Return (x, y) of the center of cell containing provided text 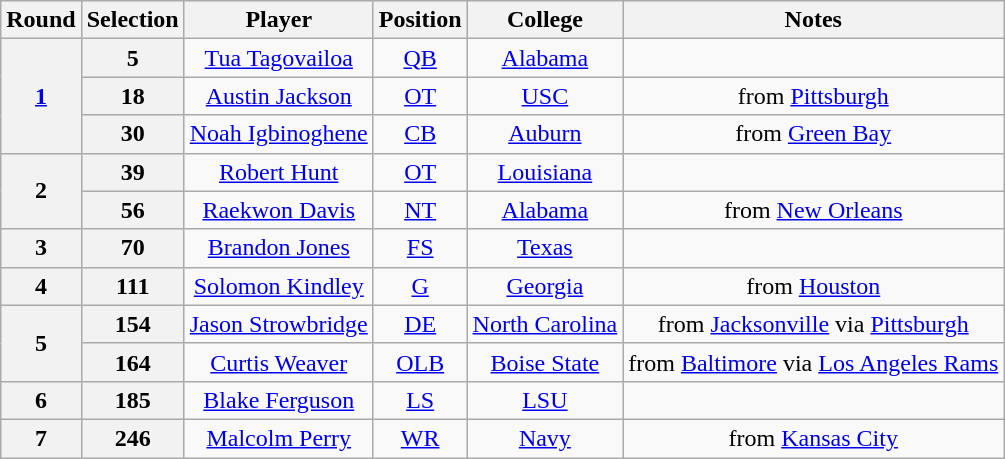
from Kansas City (814, 438)
G (420, 286)
185 (132, 400)
from Houston (814, 286)
Position (420, 20)
Selection (132, 20)
Noah Igbinoghene (278, 134)
Texas (545, 248)
LS (420, 400)
Navy (545, 438)
NT (420, 210)
Solomon Kindley (278, 286)
154 (132, 324)
70 (132, 248)
DE (420, 324)
OLB (420, 362)
QB (420, 58)
1 (41, 96)
Georgia (545, 286)
Malcolm Perry (278, 438)
39 (132, 172)
College (545, 20)
Tua Tagovailoa (278, 58)
Auburn (545, 134)
Blake Ferguson (278, 400)
3 (41, 248)
WR (420, 438)
Robert Hunt (278, 172)
56 (132, 210)
Austin Jackson (278, 96)
Jason Strowbridge (278, 324)
Round (41, 20)
from Jacksonville via Pittsburgh (814, 324)
from New Orleans (814, 210)
30 (132, 134)
North Carolina (545, 324)
from Green Bay (814, 134)
Notes (814, 20)
FS (420, 248)
USC (545, 96)
Raekwon Davis (278, 210)
2 (41, 191)
from Pittsburgh (814, 96)
Brandon Jones (278, 248)
6 (41, 400)
164 (132, 362)
Player (278, 20)
CB (420, 134)
18 (132, 96)
Boise State (545, 362)
Louisiana (545, 172)
4 (41, 286)
246 (132, 438)
LSU (545, 400)
111 (132, 286)
7 (41, 438)
Curtis Weaver (278, 362)
from Baltimore via Los Angeles Rams (814, 362)
